For the text-containing cell, return its midpoint in (x, y) coordinate format. 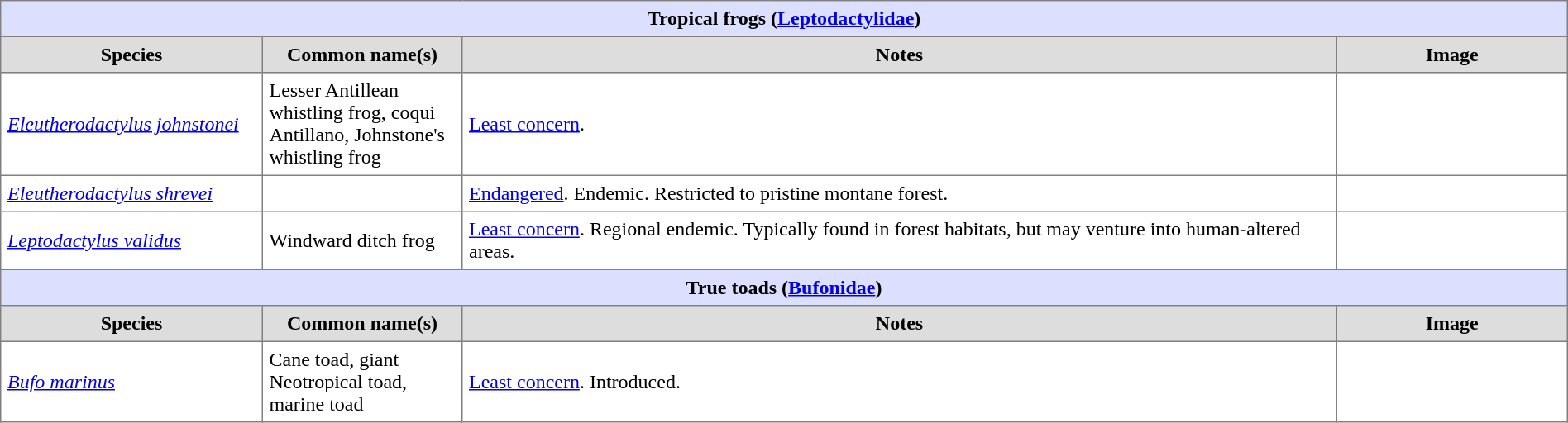
Least concern. (900, 124)
Windward ditch frog (362, 240)
Leptodactylus validus (131, 240)
Tropical frogs (Leptodactylidae) (784, 19)
Eleutherodactylus johnstonei (131, 124)
Lesser Antillean whistling frog, coqui Antillano, Johnstone's whistling frog (362, 124)
Least concern. Introduced. (900, 382)
Cane toad, giant Neotropical toad, marine toad (362, 382)
Endangered. Endemic. Restricted to pristine montane forest. (900, 193)
Bufo marinus (131, 382)
Eleutherodactylus shrevei (131, 193)
True toads (Bufonidae) (784, 288)
Least concern. Regional endemic. Typically found in forest habitats, but may venture into human-altered areas. (900, 240)
